Search for the cell housing the specified text and yield its (X, Y) center coordinate. 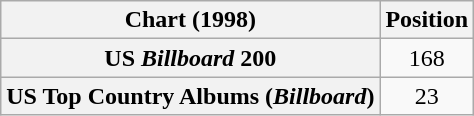
US Top Country Albums (Billboard) (190, 96)
Position (427, 20)
US Billboard 200 (190, 58)
Chart (1998) (190, 20)
168 (427, 58)
23 (427, 96)
